Search for the cell housing the specified text and yield its (X, Y) center coordinate. 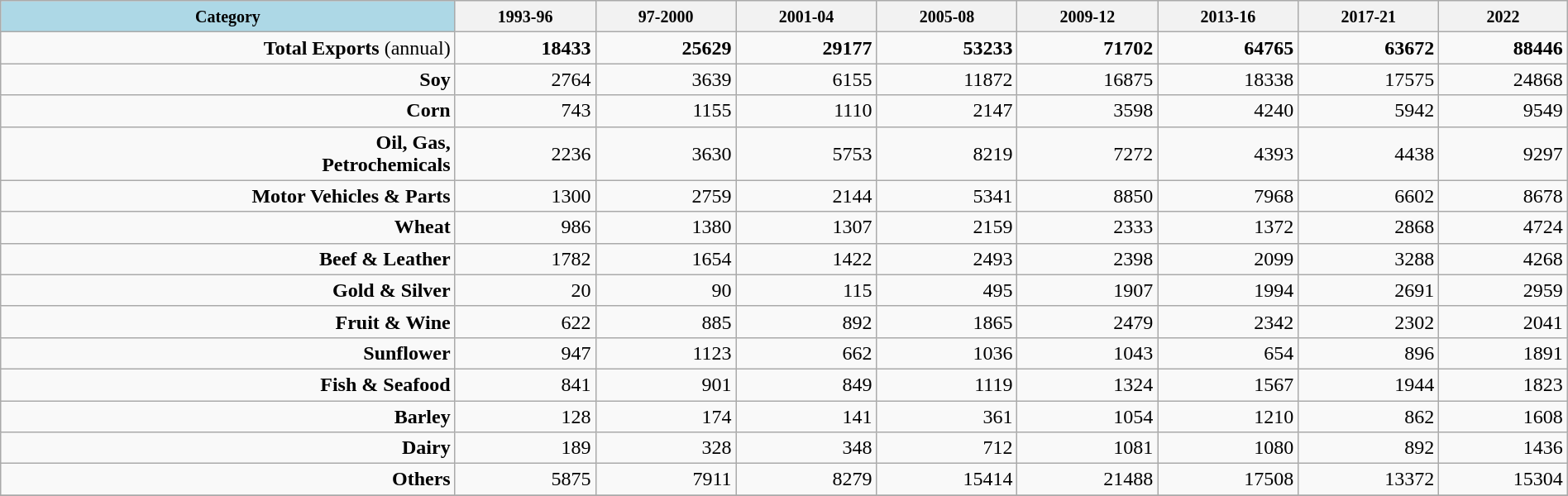
2041 (1503, 322)
1054 (1088, 416)
622 (525, 322)
2493 (947, 259)
1907 (1088, 290)
1081 (1088, 448)
17508 (1228, 479)
Sunflower (228, 353)
29177 (806, 48)
862 (1369, 416)
1300 (525, 196)
885 (666, 322)
141 (806, 416)
Corn (228, 111)
5341 (947, 196)
328 (666, 448)
2342 (1228, 322)
361 (947, 416)
13372 (1369, 479)
1422 (806, 259)
64765 (1228, 48)
849 (806, 384)
15414 (947, 479)
2017-21 (1369, 17)
1043 (1088, 353)
8219 (947, 154)
1567 (1228, 384)
15304 (1503, 479)
174 (666, 416)
18338 (1228, 79)
128 (525, 416)
24868 (1503, 79)
Barley (228, 416)
63672 (1369, 48)
20 (525, 290)
2147 (947, 111)
1823 (1503, 384)
2013-16 (1228, 17)
896 (1369, 353)
1119 (947, 384)
25629 (666, 48)
Total Exports (annual) (228, 48)
16875 (1088, 79)
662 (806, 353)
1608 (1503, 416)
3639 (666, 79)
115 (806, 290)
2022 (1503, 17)
8678 (1503, 196)
2759 (666, 196)
2099 (1228, 259)
986 (525, 227)
1155 (666, 111)
53233 (947, 48)
18433 (525, 48)
2001-04 (806, 17)
8850 (1088, 196)
1036 (947, 353)
743 (525, 111)
5942 (1369, 111)
17575 (1369, 79)
8279 (806, 479)
2398 (1088, 259)
1994 (1228, 290)
1110 (806, 111)
2144 (806, 196)
4240 (1228, 111)
2009-12 (1088, 17)
654 (1228, 353)
1436 (1503, 448)
2479 (1088, 322)
901 (666, 384)
Others (228, 479)
71702 (1088, 48)
2959 (1503, 290)
Fruit & Wine (228, 322)
1372 (1228, 227)
Gold & Silver (228, 290)
Soy (228, 79)
1944 (1369, 384)
7272 (1088, 154)
3288 (1369, 259)
1654 (666, 259)
1307 (806, 227)
2236 (525, 154)
2333 (1088, 227)
712 (947, 448)
Category (228, 17)
3630 (666, 154)
88446 (1503, 48)
97-2000 (666, 17)
1891 (1503, 353)
9297 (1503, 154)
4438 (1369, 154)
Fish & Seafood (228, 384)
Beef & Leather (228, 259)
Wheat (228, 227)
3598 (1088, 111)
1993-96 (525, 17)
348 (806, 448)
5753 (806, 154)
947 (525, 353)
1380 (666, 227)
1210 (1228, 416)
6155 (806, 79)
1324 (1088, 384)
2868 (1369, 227)
7968 (1228, 196)
7911 (666, 479)
2005-08 (947, 17)
Motor Vehicles & Parts (228, 196)
1123 (666, 353)
90 (666, 290)
1865 (947, 322)
2691 (1369, 290)
6602 (1369, 196)
2159 (947, 227)
Dairy (228, 448)
2764 (525, 79)
9549 (1503, 111)
2302 (1369, 322)
1080 (1228, 448)
189 (525, 448)
4724 (1503, 227)
1782 (525, 259)
495 (947, 290)
841 (525, 384)
21488 (1088, 479)
Oil, Gas,Petrochemicals (228, 154)
4393 (1228, 154)
11872 (947, 79)
5875 (525, 479)
4268 (1503, 259)
